Scan for the cell matching the given text and deliver its [x, y] coordinate at center. 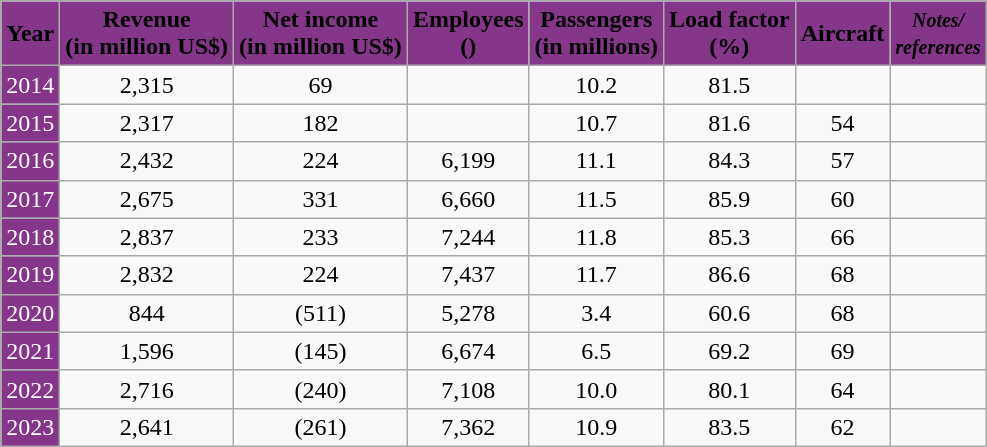
11.1 [596, 161]
64 [842, 389]
2023 [30, 427]
Year [30, 34]
(145) [321, 351]
60 [842, 199]
5,278 [468, 313]
7,244 [468, 237]
844 [147, 313]
10.9 [596, 427]
11.5 [596, 199]
69.2 [729, 351]
1,596 [147, 351]
11.7 [596, 275]
Net income(in million US$) [321, 34]
Notes/references [938, 34]
Load factor(%) [729, 34]
2,317 [147, 123]
2,837 [147, 237]
2020 [30, 313]
81.6 [729, 123]
Passengers(in millions) [596, 34]
2019 [30, 275]
2,432 [147, 161]
2,641 [147, 427]
(511) [321, 313]
2,315 [147, 85]
2018 [30, 237]
85.9 [729, 199]
7,437 [468, 275]
2014 [30, 85]
62 [842, 427]
6.5 [596, 351]
2,675 [147, 199]
84.3 [729, 161]
7,108 [468, 389]
(261) [321, 427]
3.4 [596, 313]
Aircraft [842, 34]
2017 [30, 199]
233 [321, 237]
66 [842, 237]
(240) [321, 389]
86.6 [729, 275]
85.3 [729, 237]
11.8 [596, 237]
57 [842, 161]
6,660 [468, 199]
Employees() [468, 34]
83.5 [729, 427]
10.0 [596, 389]
2,716 [147, 389]
10.7 [596, 123]
182 [321, 123]
54 [842, 123]
80.1 [729, 389]
2022 [30, 389]
2016 [30, 161]
10.2 [596, 85]
Revenue(in million US$) [147, 34]
6,674 [468, 351]
81.5 [729, 85]
2015 [30, 123]
60.6 [729, 313]
6,199 [468, 161]
2,832 [147, 275]
331 [321, 199]
7,362 [468, 427]
2021 [30, 351]
